Locate the cell with the specified text and output its [x, y] center coordinate. 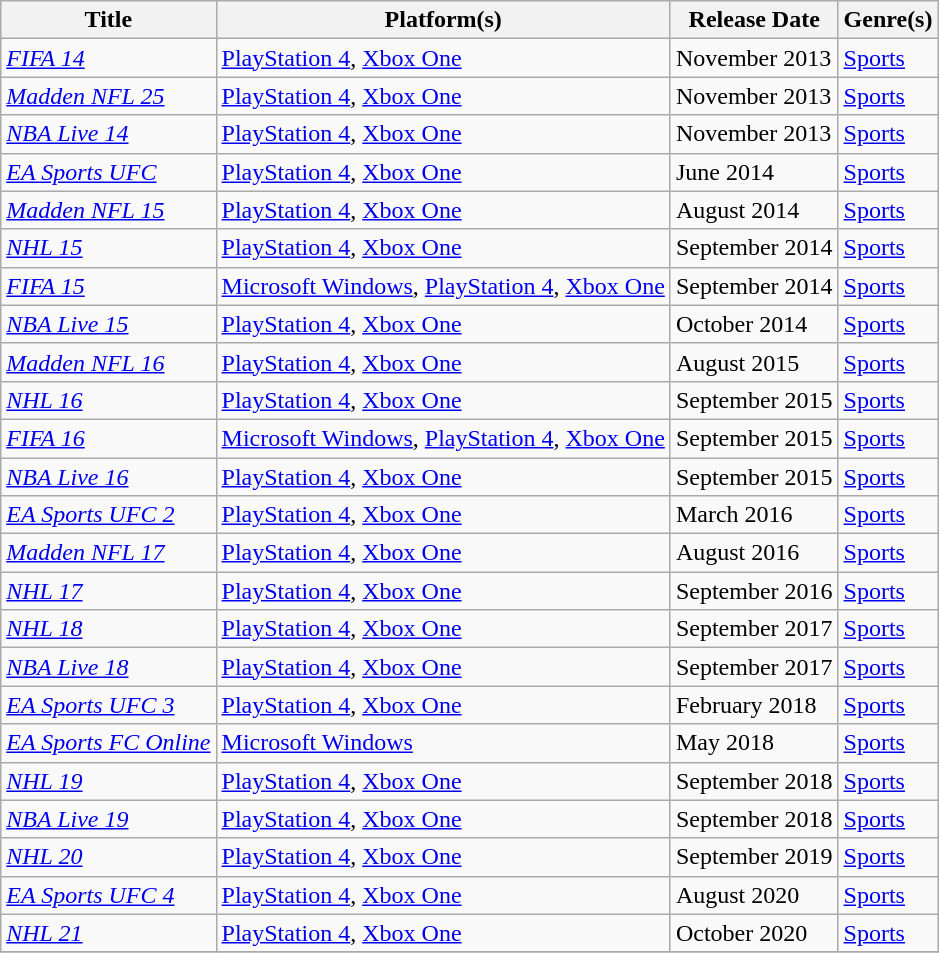
June 2014 [754, 172]
EA Sports UFC 4 [108, 895]
August 2014 [754, 210]
NBA Live 15 [108, 324]
September 2016 [754, 591]
NHL 20 [108, 857]
FIFA 16 [108, 438]
Release Date [754, 20]
NBA Live 18 [108, 667]
Madden NFL 15 [108, 210]
FIFA 14 [108, 58]
NHL 18 [108, 629]
EA Sports FC Online [108, 743]
Title [108, 20]
NBA Live 14 [108, 134]
October 2020 [754, 933]
FIFA 15 [108, 286]
May 2018 [754, 743]
EA Sports UFC [108, 172]
Genre(s) [888, 20]
NHL 17 [108, 591]
NHL 19 [108, 781]
August 2020 [754, 895]
EA Sports UFC 2 [108, 515]
August 2015 [754, 362]
March 2016 [754, 515]
EA Sports UFC 3 [108, 705]
Madden NFL 25 [108, 96]
NBA Live 16 [108, 477]
NBA Live 19 [108, 819]
Platform(s) [443, 20]
Microsoft Windows [443, 743]
Madden NFL 17 [108, 553]
Madden NFL 16 [108, 362]
February 2018 [754, 705]
NHL 21 [108, 933]
September 2019 [754, 857]
August 2016 [754, 553]
NHL 16 [108, 400]
NHL 15 [108, 248]
October 2014 [754, 324]
